Locate the cell with the specified text and output its (x, y) center coordinate. 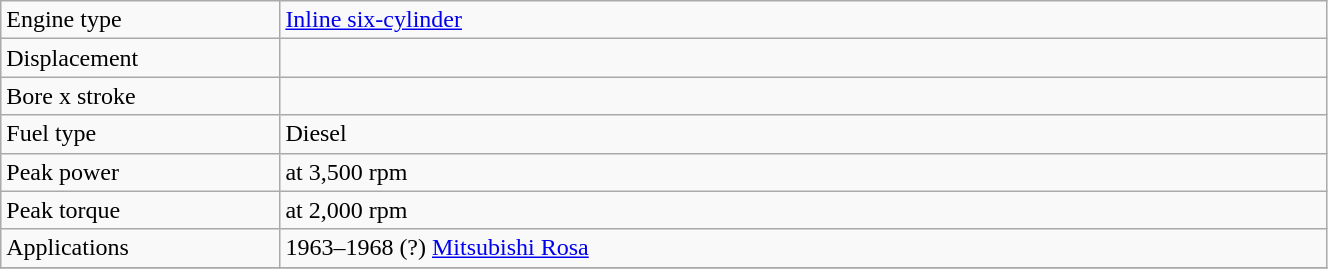
at 3,500 rpm (804, 172)
Engine type (140, 20)
Bore x stroke (140, 96)
1963–1968 (?) Mitsubishi Rosa (804, 248)
at 2,000 rpm (804, 210)
Peak power (140, 172)
Applications (140, 248)
Displacement (140, 58)
Inline six-cylinder (804, 20)
Fuel type (140, 134)
Peak torque (140, 210)
Diesel (804, 134)
